Search for the cell housing the specified text and yield its (X, Y) center coordinate. 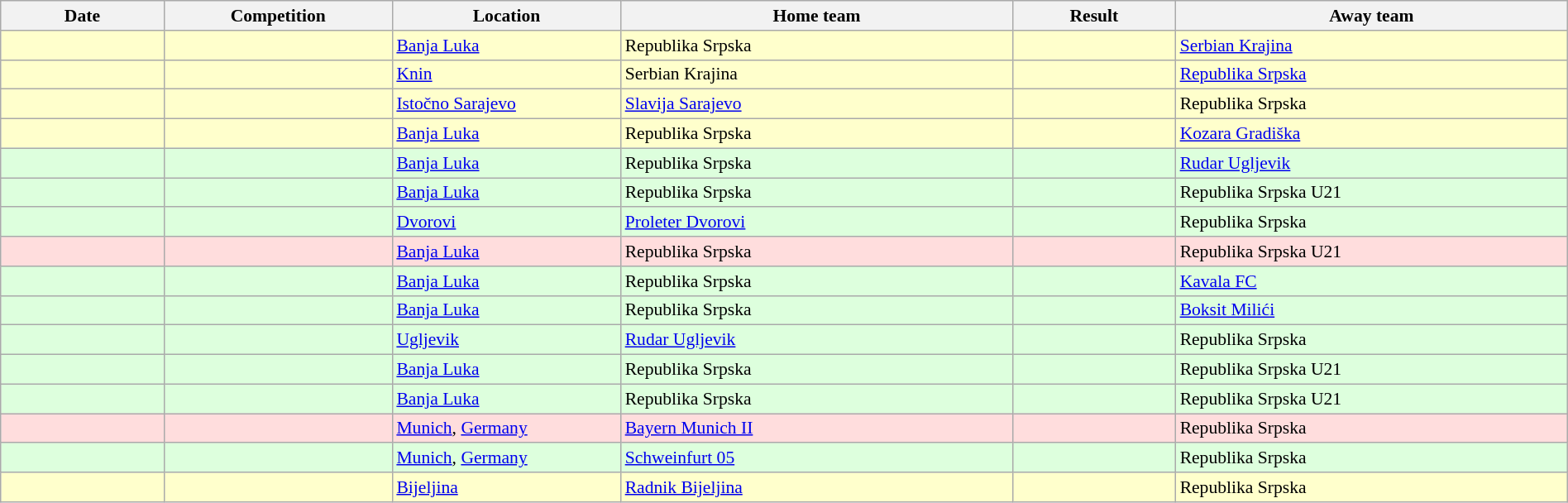
Kavala FC (1372, 281)
Proleter Dvorovi (817, 223)
Date (83, 16)
Slavija Sarajevo (817, 104)
Bijeljina (506, 487)
Radnik Bijeljina (817, 487)
Dvorovi (506, 223)
Kozara Gradiška (1372, 134)
Boksit Milići (1372, 310)
Istočno Sarajevo (506, 104)
Location (506, 16)
Bayern Munich II (817, 429)
Home team (817, 16)
Knin (506, 74)
Result (1093, 16)
Away team (1372, 16)
Competition (278, 16)
Ugljevik (506, 340)
Schweinfurt 05 (817, 458)
